Return the [X, Y] coordinate for the center point of the cell that contains the specified text.  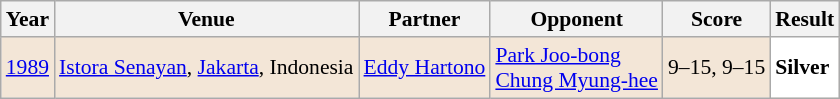
Eddy Hartono [425, 68]
Park Joo-bong Chung Myung-hee [576, 68]
Result [804, 19]
Year [28, 19]
1989 [28, 68]
Partner [425, 19]
Venue [206, 19]
Opponent [576, 19]
Silver [804, 68]
Istora Senayan, Jakarta, Indonesia [206, 68]
Score [716, 19]
9–15, 9–15 [716, 68]
